Locate the cell with the specified text and output its [x, y] center coordinate. 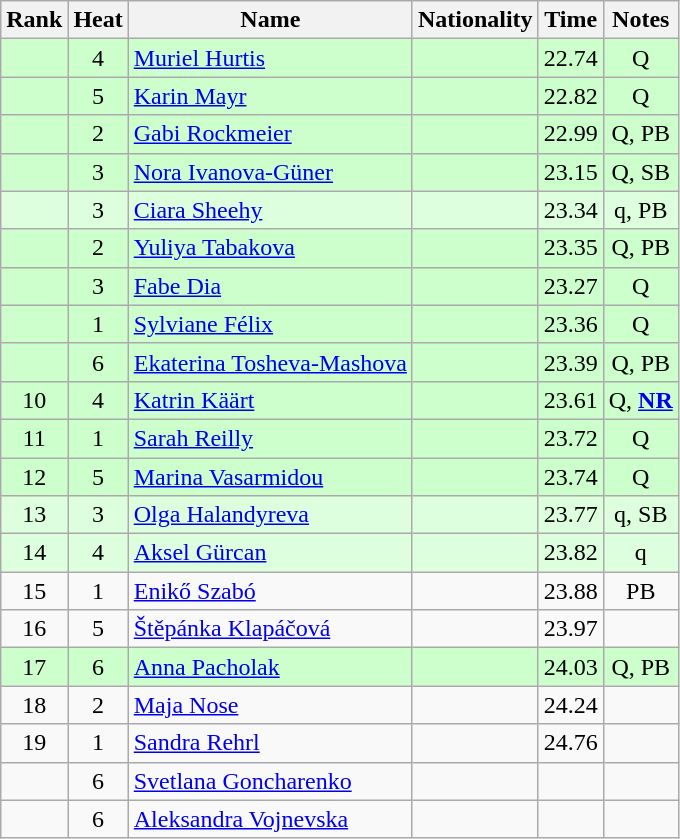
PB [640, 591]
Aksel Gürcan [270, 553]
24.76 [570, 743]
23.27 [570, 286]
Karin Mayr [270, 96]
Sylviane Félix [270, 324]
Q, SB [640, 172]
Rank [34, 20]
Muriel Hurtis [270, 58]
17 [34, 667]
Svetlana Goncharenko [270, 781]
11 [34, 438]
24.24 [570, 705]
23.34 [570, 210]
22.99 [570, 134]
Nationality [475, 20]
13 [34, 515]
22.82 [570, 96]
23.39 [570, 362]
22.74 [570, 58]
Marina Vasarmidou [270, 477]
Gabi Rockmeier [270, 134]
q, SB [640, 515]
Štěpánka Klapáčová [270, 629]
Enikő Szabó [270, 591]
23.61 [570, 400]
Name [270, 20]
16 [34, 629]
Sandra Rehrl [270, 743]
19 [34, 743]
23.15 [570, 172]
23.88 [570, 591]
24.03 [570, 667]
18 [34, 705]
10 [34, 400]
Katrin Käärt [270, 400]
23.36 [570, 324]
Time [570, 20]
23.74 [570, 477]
Notes [640, 20]
Ekaterina Tosheva-Mashova [270, 362]
Aleksandra Vojnevska [270, 819]
14 [34, 553]
Heat [98, 20]
23.82 [570, 553]
Q, NR [640, 400]
23.35 [570, 248]
Yuliya Tabakova [270, 248]
23.77 [570, 515]
Maja Nose [270, 705]
23.97 [570, 629]
q, PB [640, 210]
Olga Halandyreva [270, 515]
q [640, 553]
Anna Pacholak [270, 667]
23.72 [570, 438]
15 [34, 591]
Nora Ivanova-Güner [270, 172]
Ciara Sheehy [270, 210]
Fabe Dia [270, 286]
12 [34, 477]
Sarah Reilly [270, 438]
